For the text-containing cell, return its midpoint in [X, Y] coordinate format. 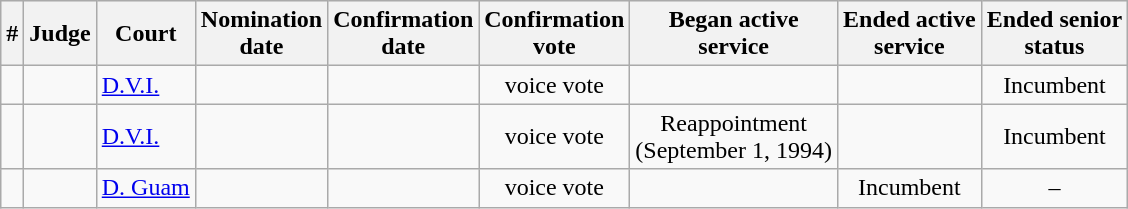
– [1054, 188]
Reappointment(September 1, 1994) [734, 136]
Confirmationdate [404, 34]
Ended activeservice [909, 34]
Court [146, 34]
Began activeservice [734, 34]
Ended seniorstatus [1054, 34]
Nominationdate [261, 34]
Confirmationvote [554, 34]
# [12, 34]
D. Guam [146, 188]
Judge [60, 34]
